Capture the cell that displays the provided text and extract its [X, Y] central coordinate. 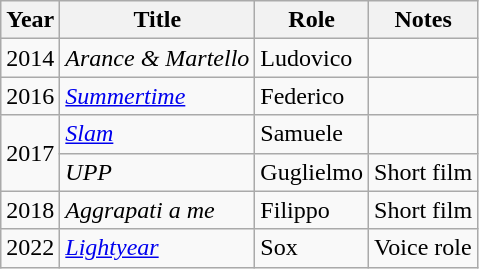
2022 [30, 248]
Slam [158, 134]
UPP [158, 172]
Voice role [424, 248]
2016 [30, 96]
Federico [312, 96]
Sox [312, 248]
Title [158, 20]
Samuele [312, 134]
Summertime [158, 96]
Aggrapati a me [158, 210]
Ludovico [312, 58]
2017 [30, 153]
Guglielmo [312, 172]
2014 [30, 58]
Arance & Martello [158, 58]
Role [312, 20]
Lightyear [158, 248]
Filippo [312, 210]
2018 [30, 210]
Year [30, 20]
Notes [424, 20]
